For the text-containing cell, return its midpoint in (X, Y) coordinate format. 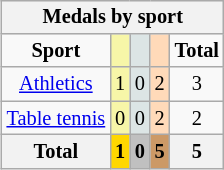
3 (197, 84)
Medals by sport (113, 17)
Athletics (56, 84)
Sport (56, 51)
Table tennis (56, 118)
